Return (x, y) of the center of cell containing provided text 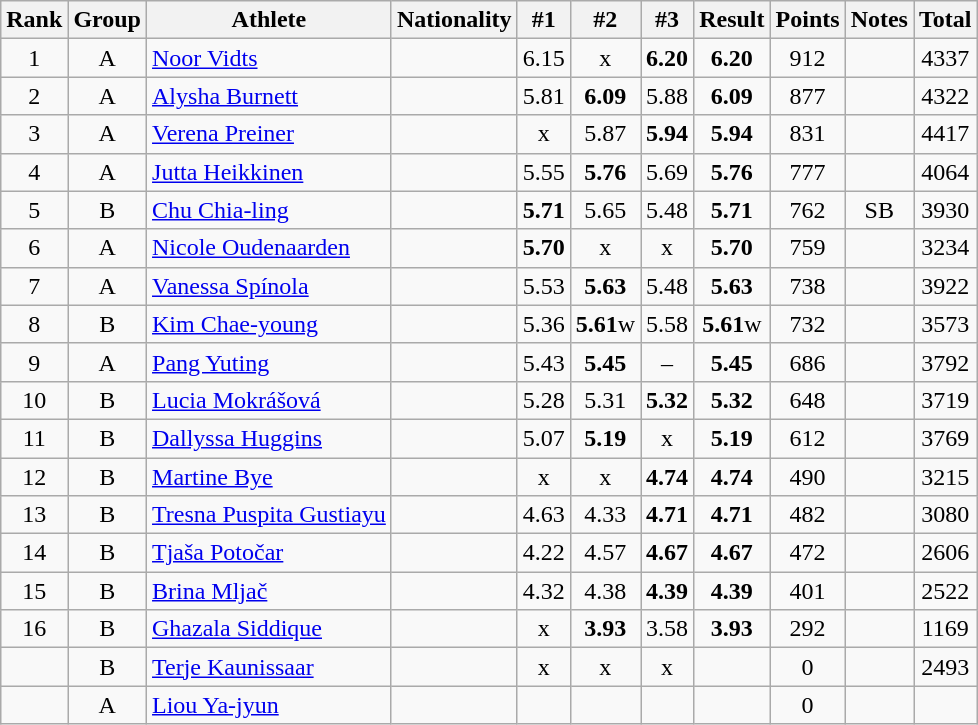
Verena Preiner (270, 134)
4.32 (544, 591)
5.31 (605, 400)
5.43 (544, 362)
Result (732, 20)
SB (879, 210)
4 (34, 172)
5.58 (668, 324)
1169 (946, 629)
Pang Yuting (270, 362)
Notes (879, 20)
Kim Chae-young (270, 324)
Group (108, 20)
4.38 (605, 591)
#3 (668, 20)
738 (808, 286)
1 (34, 58)
11 (34, 438)
Alysha Burnett (270, 96)
5.65 (605, 210)
4.22 (544, 553)
5.87 (605, 134)
4.57 (605, 553)
762 (808, 210)
2606 (946, 553)
Martine Bye (270, 477)
14 (34, 553)
9 (34, 362)
Tjaša Potočar (270, 553)
#2 (605, 20)
Rank (34, 20)
6 (34, 248)
Athlete (270, 20)
5.07 (544, 438)
5.88 (668, 96)
Nationality (454, 20)
– (668, 362)
4.33 (605, 515)
3080 (946, 515)
Terje Kaunissaar (270, 667)
3930 (946, 210)
877 (808, 96)
472 (808, 553)
12 (34, 477)
490 (808, 477)
3215 (946, 477)
3 (34, 134)
2493 (946, 667)
16 (34, 629)
732 (808, 324)
Points (808, 20)
4064 (946, 172)
15 (34, 591)
4322 (946, 96)
5.28 (544, 400)
3792 (946, 362)
Chu Chia-ling (270, 210)
6.15 (544, 58)
759 (808, 248)
Total (946, 20)
3769 (946, 438)
3573 (946, 324)
612 (808, 438)
3234 (946, 248)
5.69 (668, 172)
777 (808, 172)
10 (34, 400)
292 (808, 629)
Vanessa Spínola (270, 286)
Liou Ya-jyun (270, 705)
4417 (946, 134)
Lucia Mokrášová (270, 400)
Ghazala Siddique (270, 629)
5.36 (544, 324)
#1 (544, 20)
Tresna Puspita Gustiayu (270, 515)
2 (34, 96)
3719 (946, 400)
4337 (946, 58)
831 (808, 134)
5.81 (544, 96)
13 (34, 515)
8 (34, 324)
5 (34, 210)
Nicole Oudenaarden (270, 248)
912 (808, 58)
7 (34, 286)
3.58 (668, 629)
Noor Vidts (270, 58)
401 (808, 591)
686 (808, 362)
5.53 (544, 286)
3922 (946, 286)
4.63 (544, 515)
5.55 (544, 172)
482 (808, 515)
2522 (946, 591)
Jutta Heikkinen (270, 172)
648 (808, 400)
Dallyssa Huggins (270, 438)
Brina Mljač (270, 591)
